Scan for the cell matching the given text and deliver its (x, y) coordinate at center. 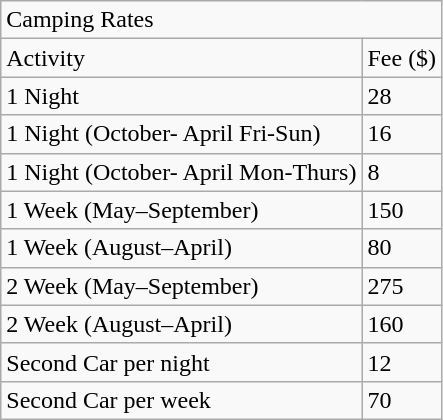
8 (402, 172)
Second Car per week (182, 400)
Activity (182, 58)
Camping Rates (222, 20)
160 (402, 324)
1 Week (August–April) (182, 248)
2 Week (August–April) (182, 324)
1 Week (May–September) (182, 210)
70 (402, 400)
Second Car per night (182, 362)
2 Week (May–September) (182, 286)
1 Night (October- April Fri-Sun) (182, 134)
16 (402, 134)
275 (402, 286)
Fee ($) (402, 58)
12 (402, 362)
1 Night (182, 96)
80 (402, 248)
1 Night (October- April Mon-Thurs) (182, 172)
150 (402, 210)
28 (402, 96)
